Detect which cell encompasses the target text, then output its [x, y] center coordinate. 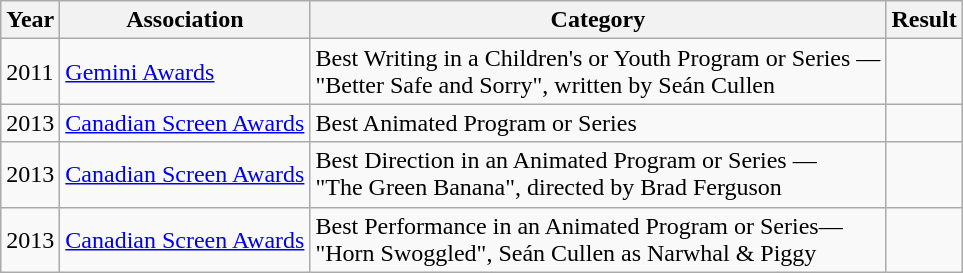
Association [185, 20]
Best Animated Program or Series [598, 123]
Year [30, 20]
Best Writing in a Children's or Youth Program or Series —"Better Safe and Sorry", written by Seán Cullen [598, 72]
Category [598, 20]
Gemini Awards [185, 72]
Best Direction in an Animated Program or Series —"The Green Banana", directed by Brad Ferguson [598, 174]
Best Performance in an Animated Program or Series—"Horn Swoggled", Seán Cullen as Narwhal & Piggy [598, 240]
2011 [30, 72]
Result [924, 20]
